Pinpoint the cell where the given text exists, returning its [X, Y] midpoint coordinate. 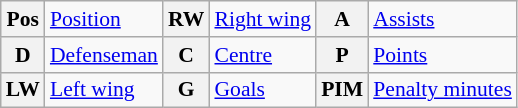
PIM [342, 90]
Centre [262, 55]
Right wing [262, 19]
LW [23, 90]
Penalty minutes [442, 90]
A [342, 19]
Assists [442, 19]
Defenseman [104, 55]
C [186, 55]
Pos [23, 19]
P [342, 55]
Left wing [104, 90]
D [23, 55]
RW [186, 19]
G [186, 90]
Points [442, 55]
Goals [262, 90]
Position [104, 19]
